Return the (x, y) coordinate for the center point of the cell that contains the specified text.  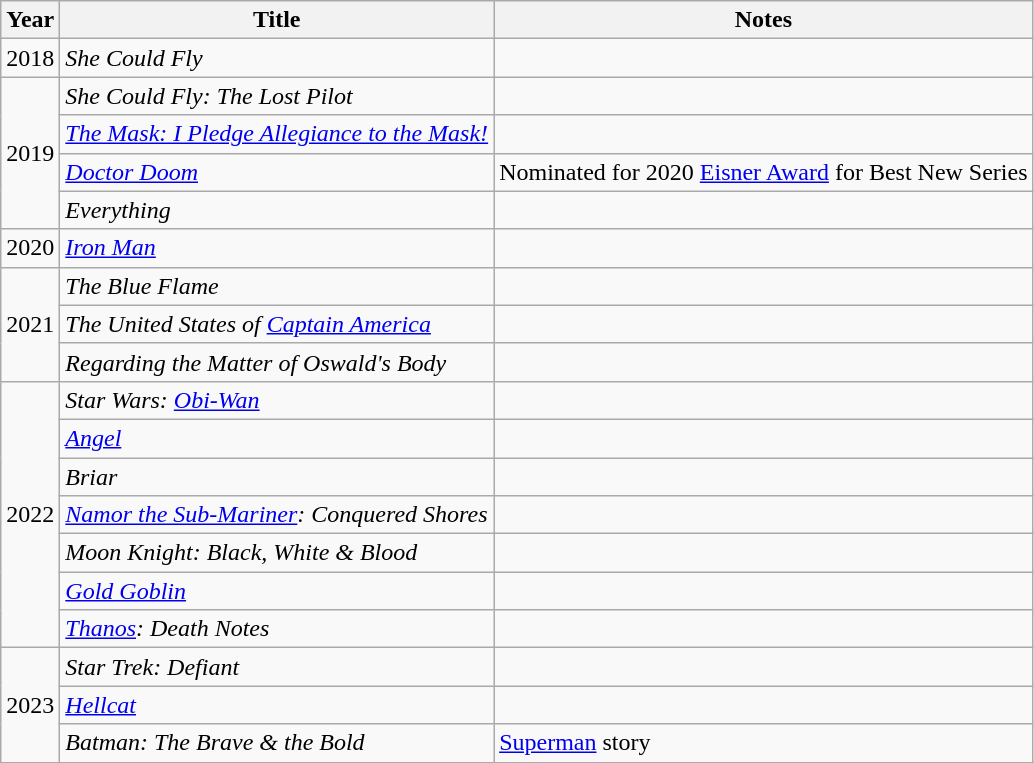
Regarding the Matter of Oswald's Body (277, 362)
Superman story (764, 743)
2023 (30, 705)
The Blue Flame (277, 286)
Moon Knight: Black, White & Blood (277, 553)
2020 (30, 248)
Notes (764, 20)
2019 (30, 153)
Hellcat (277, 705)
Nominated for 2020 Eisner Award for Best New Series (764, 172)
Star Wars: Obi-Wan (277, 400)
Thanos: Death Notes (277, 629)
The United States of Captain America (277, 324)
Everything (277, 210)
Star Trek: Defiant (277, 667)
Briar (277, 477)
2022 (30, 514)
Year (30, 20)
Gold Goblin (277, 591)
2018 (30, 58)
2021 (30, 324)
Namor the Sub-Mariner: Conquered Shores (277, 515)
She Could Fly: The Lost Pilot (277, 96)
The Mask: I Pledge Allegiance to the Mask! (277, 134)
Title (277, 20)
Angel (277, 438)
Iron Man (277, 248)
Batman: The Brave & the Bold (277, 743)
Doctor Doom (277, 172)
She Could Fly (277, 58)
